Find where the given text appears and provide that cell's center as [x, y] coordinate. 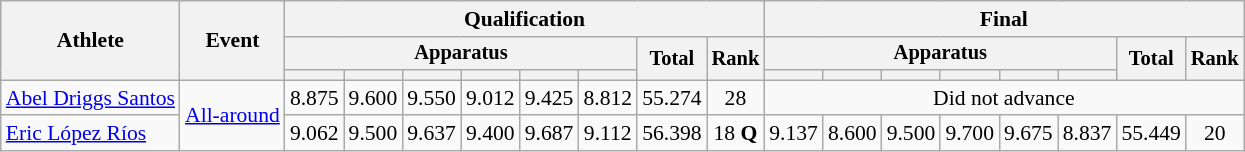
56.398 [672, 134]
9.137 [794, 134]
9.550 [432, 98]
8.837 [1088, 134]
9.637 [432, 134]
9.600 [374, 98]
9.687 [550, 134]
9.112 [608, 134]
8.812 [608, 98]
Abel Driggs Santos [90, 98]
20 [1215, 134]
Athlete [90, 40]
55.274 [672, 98]
Qualification [524, 19]
18 Q [736, 134]
9.700 [970, 134]
Final [1004, 19]
9.400 [490, 134]
9.012 [490, 98]
9.425 [550, 98]
9.675 [1028, 134]
9.062 [314, 134]
Eric López Ríos [90, 134]
8.875 [314, 98]
8.600 [852, 134]
Event [232, 40]
All-around [232, 116]
28 [736, 98]
Did not advance [1004, 98]
55.449 [1150, 134]
